For the text-containing cell, return its midpoint in [x, y] coordinate format. 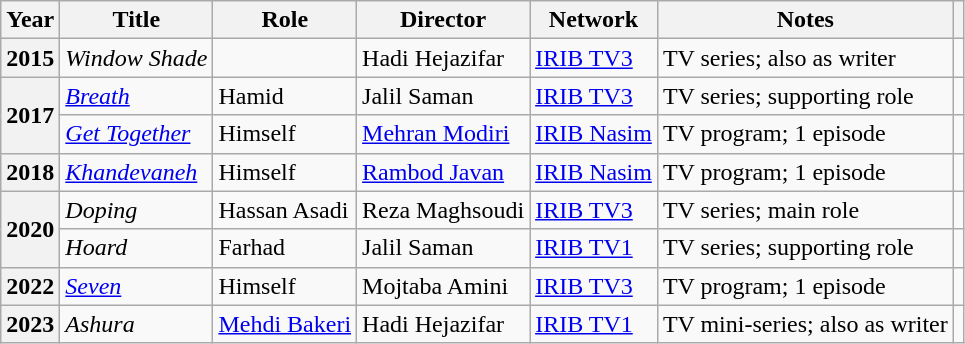
Mehran Modiri [444, 134]
Doping [136, 210]
Director [444, 20]
TV mini-series; also as writer [805, 324]
Hassan Asadi [285, 210]
Hamid [285, 96]
TV series; main role [805, 210]
Get Together [136, 134]
Role [285, 20]
2018 [30, 172]
Mehdi Bakeri [285, 324]
Farhad [285, 248]
Rambod Javan [444, 172]
2017 [30, 115]
Mojtaba Amini [444, 286]
Hoard [136, 248]
Network [594, 20]
2022 [30, 286]
Reza Maghsoudi [444, 210]
Year [30, 20]
2023 [30, 324]
Seven [136, 286]
Notes [805, 20]
Title [136, 20]
2015 [30, 58]
Breath [136, 96]
TV series; also as writer [805, 58]
Khandevaneh [136, 172]
2020 [30, 229]
Window Shade [136, 58]
Ashura [136, 324]
